Output the (X, Y) coordinate of the center of the cell containing the given text.  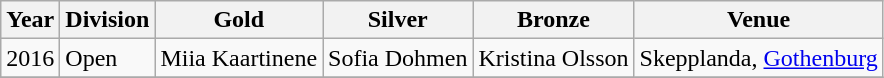
2016 (30, 58)
Miia Kaartinene (239, 58)
Silver (398, 20)
Venue (758, 20)
Open (108, 58)
Skepplanda, Gothenburg (758, 58)
Sofia Dohmen (398, 58)
Division (108, 20)
Kristina Olsson (554, 58)
Bronze (554, 20)
Year (30, 20)
Gold (239, 20)
